Capture the cell that displays the provided text and extract its [X, Y] central coordinate. 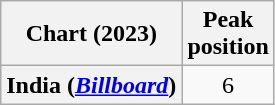
India (Billboard) [92, 85]
Peakposition [228, 34]
6 [228, 85]
Chart (2023) [92, 34]
